Provide the [x, y] coordinate of the cell's center where the given text is located.  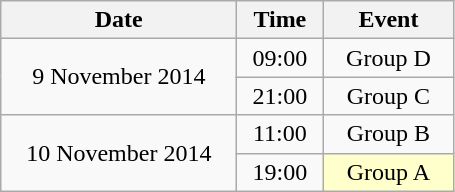
Time [280, 20]
11:00 [280, 134]
10 November 2014 [119, 153]
Group D [388, 58]
9 November 2014 [119, 77]
21:00 [280, 96]
09:00 [280, 58]
Event [388, 20]
Date [119, 20]
19:00 [280, 172]
Group C [388, 96]
Group A [388, 172]
Group B [388, 134]
